Find where the given text appears and provide that cell's center as (x, y) coordinate. 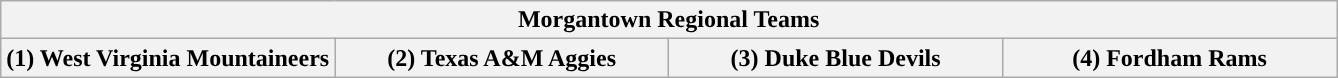
Morgantown Regional Teams (669, 20)
(2) Texas A&M Aggies (502, 58)
(3) Duke Blue Devils (836, 58)
(1) West Virginia Mountaineers (168, 58)
(4) Fordham Rams (1170, 58)
